From the cell containing the given text, extract its center point as [X, Y] coordinate. 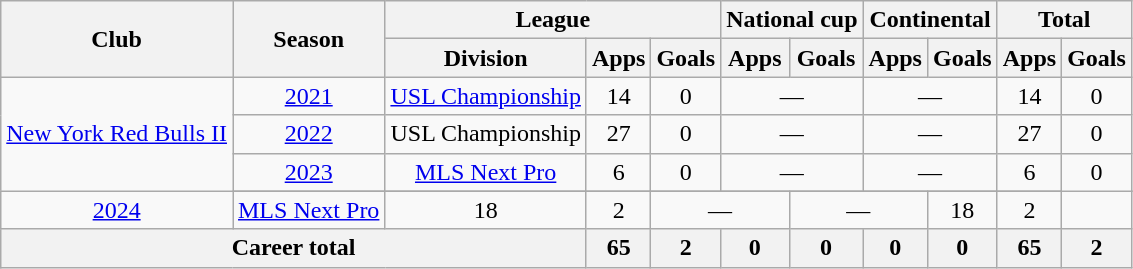
Total [1064, 20]
2024 [117, 210]
Continental [930, 20]
New York Red Bulls II [117, 134]
Club [117, 39]
Season [308, 39]
2022 [308, 134]
2023 [308, 172]
2021 [308, 96]
Career total [294, 248]
League [553, 20]
National cup [792, 20]
Division [486, 58]
